For the text-containing cell, return its midpoint in (x, y) coordinate format. 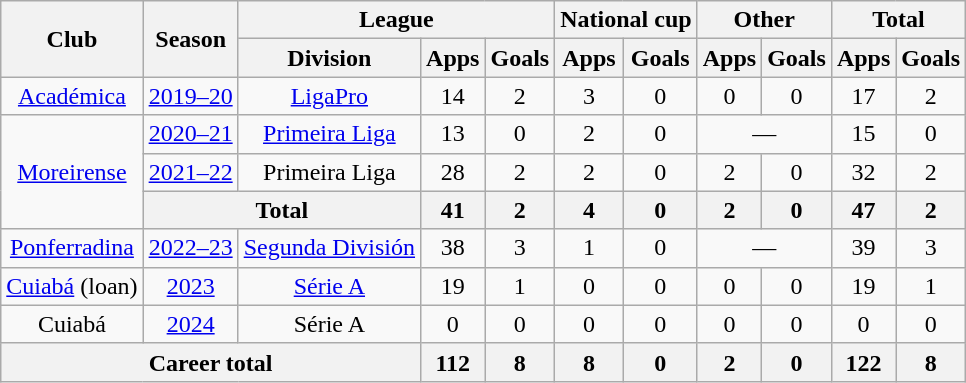
Ponferradina (72, 248)
LigaPro (329, 96)
Division (329, 58)
2023 (190, 286)
2020–21 (190, 134)
2021–22 (190, 172)
122 (863, 362)
28 (453, 172)
38 (453, 248)
Club (72, 39)
Other (764, 20)
League (396, 20)
2019–20 (190, 96)
47 (863, 210)
112 (453, 362)
Segunda División (329, 248)
2024 (190, 324)
4 (589, 210)
14 (453, 96)
15 (863, 134)
2022–23 (190, 248)
17 (863, 96)
41 (453, 210)
Cuiabá (72, 324)
Moreirense (72, 172)
39 (863, 248)
Académica (72, 96)
13 (453, 134)
Cuiabá (loan) (72, 286)
Season (190, 39)
32 (863, 172)
National cup (626, 20)
Career total (211, 362)
